Output the [x, y] coordinate of the center of the cell containing the given text.  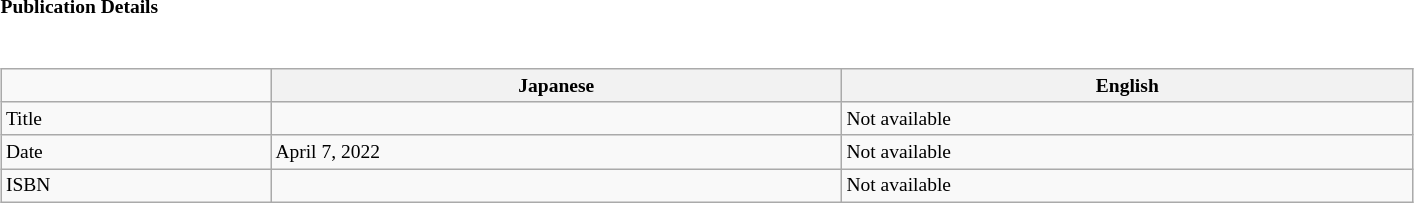
ISBN [136, 186]
April 7, 2022 [556, 152]
Date [136, 152]
Title [136, 118]
Japanese [556, 86]
English [1128, 86]
